Output the [x, y] coordinate of the center of the cell containing the given text.  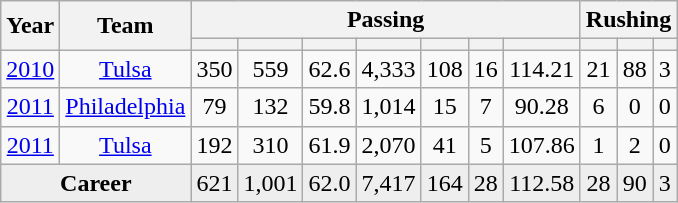
88 [635, 69]
164 [444, 183]
41 [444, 145]
21 [598, 69]
61.9 [330, 145]
7,417 [388, 183]
350 [214, 69]
Team [126, 26]
62.0 [330, 183]
132 [270, 107]
559 [270, 69]
2 [635, 145]
108 [444, 69]
Philadelphia [126, 107]
62.6 [330, 69]
7 [486, 107]
2,070 [388, 145]
192 [214, 145]
90.28 [542, 107]
Year [30, 26]
59.8 [330, 107]
90 [635, 183]
621 [214, 183]
1,014 [388, 107]
1 [598, 145]
114.21 [542, 69]
Career [96, 183]
2010 [30, 69]
6 [598, 107]
Rushing [628, 20]
310 [270, 145]
79 [214, 107]
1,001 [270, 183]
15 [444, 107]
4,333 [388, 69]
5 [486, 145]
Passing [386, 20]
107.86 [542, 145]
16 [486, 69]
112.58 [542, 183]
